Detect which cell encompasses the target text, then output its (x, y) center coordinate. 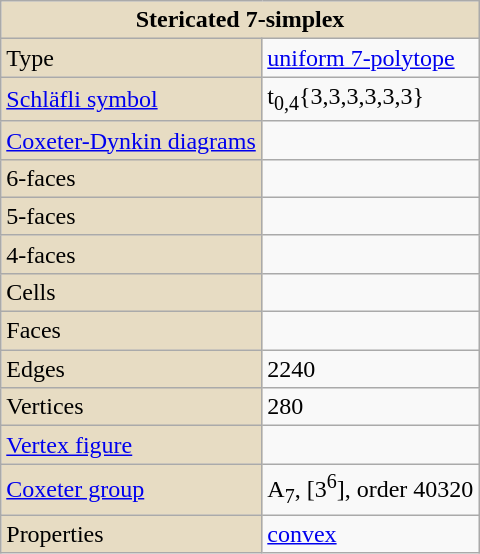
Vertices (132, 407)
Edges (132, 369)
2240 (370, 369)
Coxeter group (132, 490)
A7, [36], order 40320 (370, 490)
Type (132, 58)
t0,4{3,3,3,3,3,3} (370, 99)
4-faces (132, 254)
Stericated 7-simplex (240, 20)
Properties (132, 534)
6-faces (132, 178)
Vertex figure (132, 445)
Schläfli symbol (132, 99)
Faces (132, 331)
convex (370, 534)
5-faces (132, 216)
Coxeter-Dynkin diagrams (132, 140)
uniform 7-polytope (370, 58)
280 (370, 407)
Cells (132, 292)
